Capture the cell that displays the provided text and extract its [x, y] central coordinate. 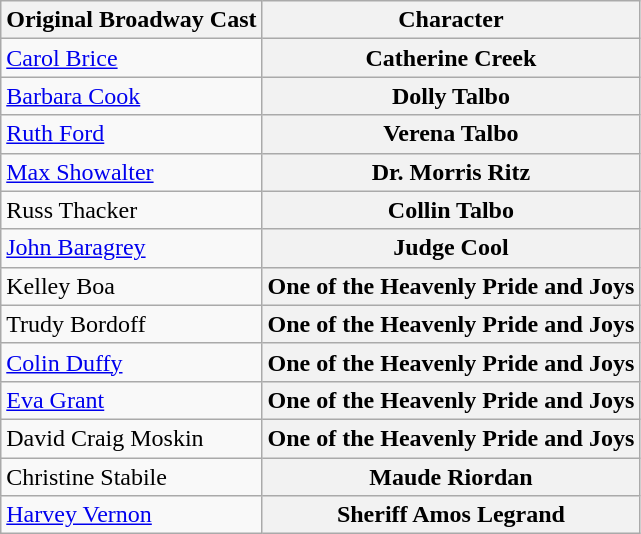
Ruth Ford [132, 134]
Original Broadway Cast [132, 20]
Christine Stabile [132, 477]
Kelley Boa [132, 286]
Russ Thacker [132, 210]
Barbara Cook [132, 96]
Verena Talbo [451, 134]
Character [451, 20]
Eva Grant [132, 400]
Trudy Bordoff [132, 324]
Judge Cool [451, 248]
David Craig Moskin [132, 438]
Sheriff Amos Legrand [451, 515]
Carol Brice [132, 58]
John Baragrey [132, 248]
Dolly Talbo [451, 96]
Colin Duffy [132, 362]
Maude Riordan [451, 477]
Max Showalter [132, 172]
Harvey Vernon [132, 515]
Collin Talbo [451, 210]
Catherine Creek [451, 58]
Dr. Morris Ritz [451, 172]
